Scan for the cell matching the given text and deliver its [X, Y] coordinate at center. 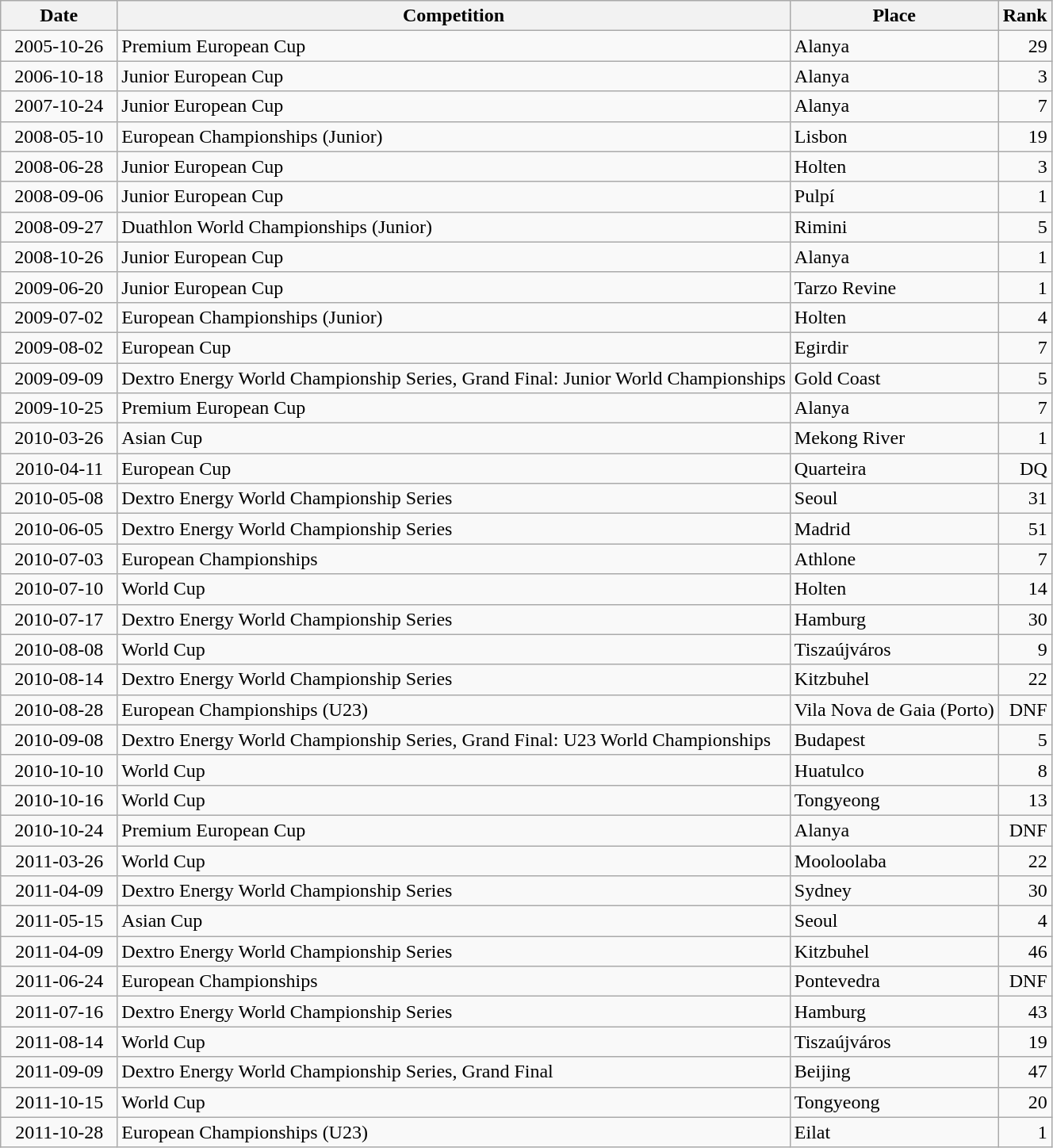
51 [1024, 529]
2006-10-18 [59, 76]
2011-05-15 [59, 921]
Beijing [894, 1072]
2010-08-08 [59, 649]
Tarzo Revine [894, 287]
Vila Nova de Gaia (Porto) [894, 710]
2010-07-03 [59, 559]
Madrid [894, 529]
46 [1024, 951]
2009-09-09 [59, 378]
29 [1024, 46]
47 [1024, 1072]
Dextro Energy World Championship Series, Grand Final [454, 1072]
2010-03-26 [59, 438]
Dextro Energy World Championship Series, Grand Final: Junior World Championships [454, 378]
2010-10-16 [59, 800]
20 [1024, 1102]
13 [1024, 800]
43 [1024, 1012]
Huatulco [894, 770]
Dextro Energy World Championship Series, Grand Final: U23 World Championships [454, 740]
Mooloolaba [894, 860]
2010-08-14 [59, 679]
2010-06-05 [59, 529]
9 [1024, 649]
2009-07-02 [59, 317]
Lisbon [894, 136]
2011-10-28 [59, 1132]
Budapest [894, 740]
Pontevedra [894, 982]
14 [1024, 589]
2008-06-28 [59, 166]
Eilat [894, 1132]
Quarteira [894, 469]
31 [1024, 499]
2010-07-17 [59, 619]
2008-05-10 [59, 136]
Mekong River [894, 438]
2009-06-20 [59, 287]
Gold Coast [894, 378]
Rimini [894, 227]
Place [894, 16]
2010-10-24 [59, 830]
2010-10-10 [59, 770]
DQ [1024, 469]
2010-08-28 [59, 710]
2010-09-08 [59, 740]
2007-10-24 [59, 106]
2011-07-16 [59, 1012]
2011-09-09 [59, 1072]
Duathlon World Championships (Junior) [454, 227]
2011-06-24 [59, 982]
Egirdir [894, 347]
2010-07-10 [59, 589]
2011-10-15 [59, 1102]
2009-10-25 [59, 408]
2011-08-14 [59, 1042]
2009-08-02 [59, 347]
8 [1024, 770]
2010-04-11 [59, 469]
2008-10-26 [59, 257]
Rank [1024, 16]
Athlone [894, 559]
2005-10-26 [59, 46]
2010-05-08 [59, 499]
Date [59, 16]
2008-09-06 [59, 197]
Pulpí [894, 197]
Competition [454, 16]
2011-03-26 [59, 860]
Sydney [894, 891]
2008-09-27 [59, 227]
